Pinpoint the cell where the given text exists, returning its (X, Y) midpoint coordinate. 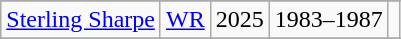
WR (185, 20)
Sterling Sharpe (81, 20)
1983–1987 (328, 20)
2025 (240, 20)
